Find where the given text appears and provide that cell's center as (X, Y) coordinate. 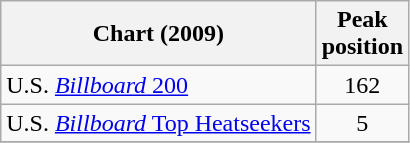
U.S. Billboard Top Heatseekers (158, 123)
162 (362, 85)
5 (362, 123)
U.S. Billboard 200 (158, 85)
Chart (2009) (158, 34)
Peakposition (362, 34)
